Pinpoint the cell where the given text exists, returning its (x, y) midpoint coordinate. 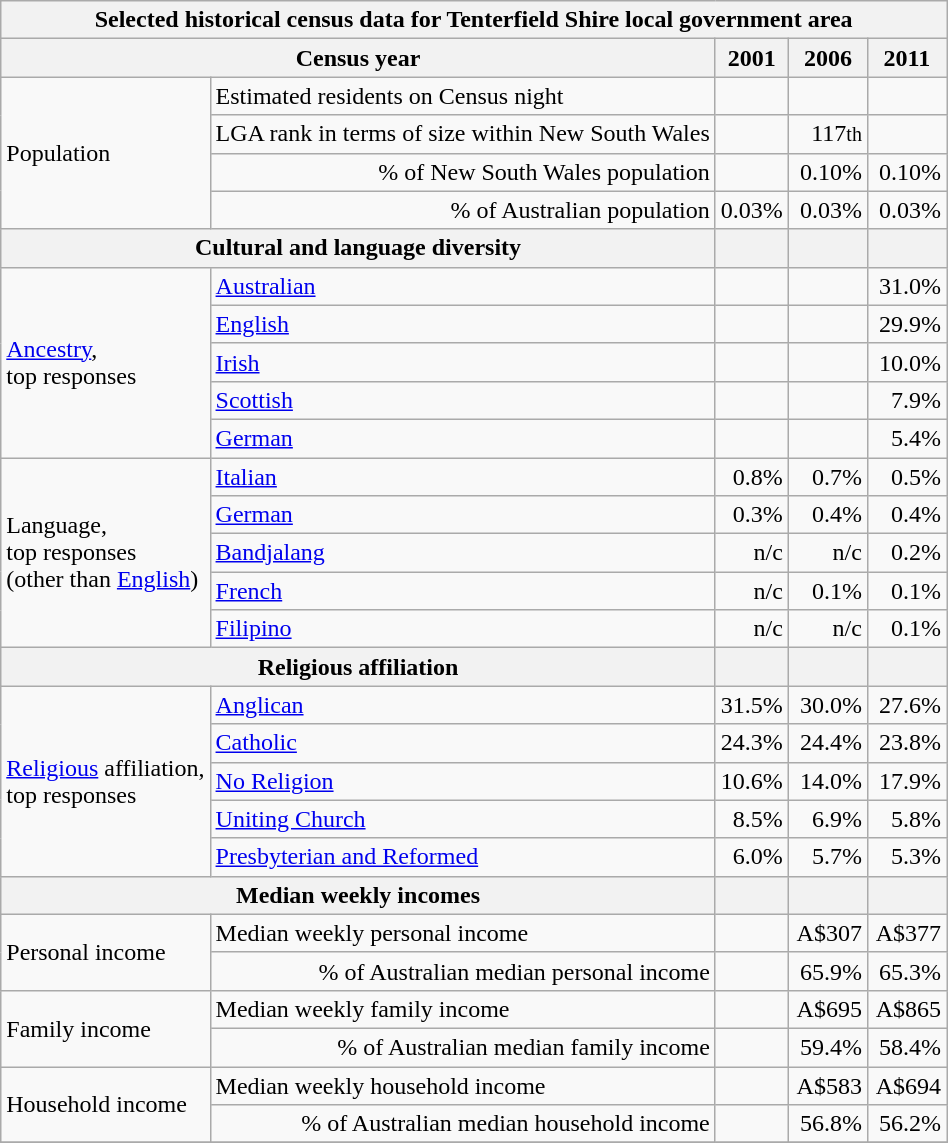
6.9% (828, 819)
30.0% (828, 705)
Census year (358, 58)
7.9% (906, 400)
Filipino (462, 629)
117th (828, 134)
Religious affiliation,top responses (106, 781)
Scottish (462, 400)
6.0% (752, 857)
Religious affiliation (358, 667)
A$694 (906, 1085)
Bandjalang (462, 553)
% of New South Wales population (462, 172)
Presbyterian and Reformed (462, 857)
5.3% (906, 857)
French (462, 591)
56.8% (828, 1124)
Cultural and language diversity (358, 248)
Uniting Church (462, 819)
14.0% (828, 781)
Anglican (462, 705)
Italian (462, 477)
Median weekly family income (462, 1009)
Irish (462, 362)
Australian (462, 286)
Selected historical census data for Tenterfield Shire local government area (474, 20)
0.8% (752, 477)
10.0% (906, 362)
5.8% (906, 819)
31.0% (906, 286)
27.6% (906, 705)
56.2% (906, 1124)
65.9% (828, 971)
No Religion (462, 781)
17.9% (906, 781)
Population (106, 153)
Personal income (106, 952)
Estimated residents on Census night (462, 96)
24.3% (752, 743)
% of Australian population (462, 210)
Median weekly incomes (358, 895)
Median weekly personal income (462, 933)
Catholic (462, 743)
Median weekly household income (462, 1085)
59.4% (828, 1047)
2001 (752, 58)
A$695 (828, 1009)
A$307 (828, 933)
29.9% (906, 324)
Ancestry,top responses (106, 362)
5.4% (906, 438)
2006 (828, 58)
0.5% (906, 477)
% of Australian median household income (462, 1124)
10.6% (752, 781)
English (462, 324)
24.4% (828, 743)
A$377 (906, 933)
Language,top responses(other than English) (106, 553)
LGA rank in terms of size within New South Wales (462, 134)
0.2% (906, 553)
0.7% (828, 477)
A$865 (906, 1009)
% of Australian median family income (462, 1047)
A$583 (828, 1085)
65.3% (906, 971)
% of Australian median personal income (462, 971)
8.5% (752, 819)
2011 (906, 58)
Family income (106, 1028)
23.8% (906, 743)
5.7% (828, 857)
31.5% (752, 705)
Household income (106, 1104)
58.4% (906, 1047)
0.3% (752, 515)
